Return (X, Y) of the center of cell containing provided text 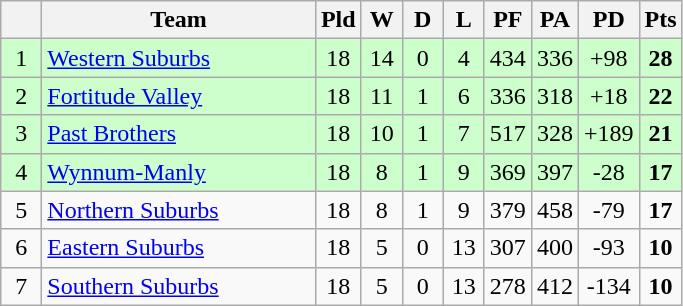
Fortitude Valley (179, 96)
318 (554, 96)
412 (554, 286)
-79 (608, 210)
379 (508, 210)
-93 (608, 248)
458 (554, 210)
Eastern Suburbs (179, 248)
278 (508, 286)
+189 (608, 134)
369 (508, 172)
PA (554, 20)
+18 (608, 96)
3 (22, 134)
Pld (338, 20)
D (422, 20)
22 (660, 96)
434 (508, 58)
14 (382, 58)
Wynnum-Manly (179, 172)
Northern Suburbs (179, 210)
28 (660, 58)
307 (508, 248)
2 (22, 96)
PF (508, 20)
Past Brothers (179, 134)
400 (554, 248)
-134 (608, 286)
W (382, 20)
Team (179, 20)
-28 (608, 172)
328 (554, 134)
11 (382, 96)
517 (508, 134)
21 (660, 134)
Southern Suburbs (179, 286)
397 (554, 172)
Pts (660, 20)
Western Suburbs (179, 58)
PD (608, 20)
L (464, 20)
+98 (608, 58)
